Determine the [X, Y] coordinate at the center of the cell enclosing the given text.  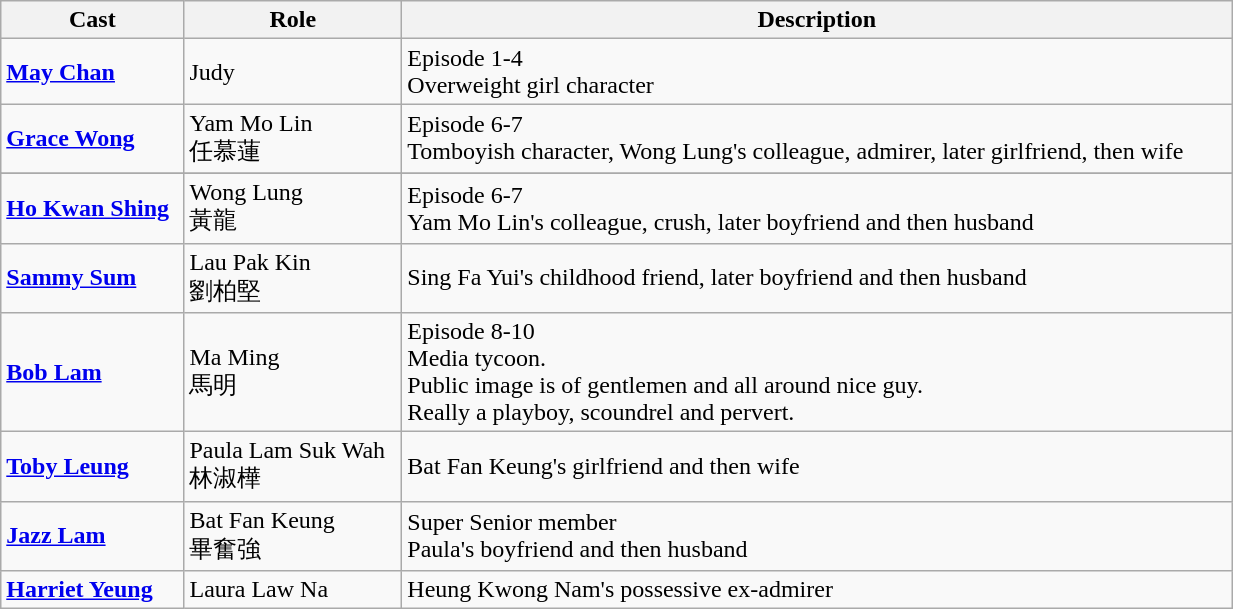
Sing Fa Yui's childhood friend, later boyfriend and then husband [817, 278]
Judy [293, 72]
May Chan [92, 72]
Wong Lung黃龍 [293, 208]
Jazz Lam [92, 536]
Harriet Yeung [92, 590]
Episode 8-10Media tycoon.Public image is of gentlemen and all around nice guy.Really a playboy, scoundrel and pervert. [817, 372]
Role [293, 20]
Super Senior memberPaula's boyfriend and then husband [817, 536]
Cast [92, 20]
Toby Leung [92, 467]
Laura Law Na [293, 590]
Yam Mo Lin任慕蓮 [293, 139]
Grace Wong [92, 139]
Episode 6-7Tomboyish character, Wong Lung's colleague, admirer, later girlfriend, then wife [817, 139]
Lau Pak Kin劉柏堅 [293, 278]
Heung Kwong Nam's possessive ex-admirer [817, 590]
Ma Ming馬明 [293, 372]
Ho Kwan Shing [92, 208]
Bat Fan Keung畢奮強 [293, 536]
Bat Fan Keung's girlfriend and then wife [817, 467]
Description [817, 20]
Paula Lam Suk Wah林淑樺 [293, 467]
Sammy Sum [92, 278]
Episode 1-4Overweight girl character [817, 72]
Bob Lam [92, 372]
Episode 6-7Yam Mo Lin's colleague, crush, later boyfriend and then husband [817, 208]
